For the text-containing cell, return its midpoint in [x, y] coordinate format. 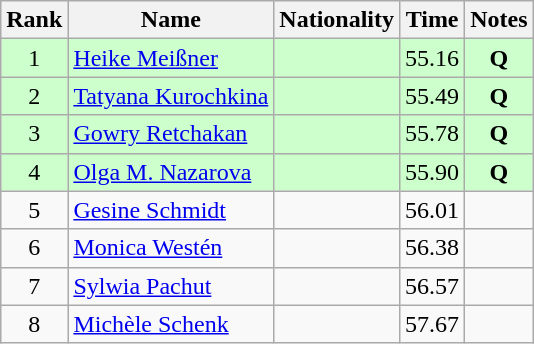
57.67 [432, 324]
55.49 [432, 96]
Nationality [337, 20]
Sylwia Pachut [171, 286]
4 [34, 172]
6 [34, 248]
55.16 [432, 58]
56.38 [432, 248]
Rank [34, 20]
56.01 [432, 210]
3 [34, 134]
7 [34, 286]
Tatyana Kurochkina [171, 96]
Heike Meißner [171, 58]
55.90 [432, 172]
55.78 [432, 134]
Time [432, 20]
Gowry Retchakan [171, 134]
Olga M. Nazarova [171, 172]
Name [171, 20]
Gesine Schmidt [171, 210]
1 [34, 58]
8 [34, 324]
Notes [499, 20]
56.57 [432, 286]
Monica Westén [171, 248]
Michèle Schenk [171, 324]
2 [34, 96]
5 [34, 210]
